Search for the cell housing the specified text and yield its (X, Y) center coordinate. 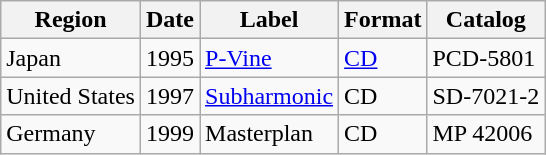
1997 (170, 96)
Date (170, 20)
1995 (170, 58)
Format (383, 20)
Catalog (486, 20)
Japan (71, 58)
Subharmonic (270, 96)
PCD-5801 (486, 58)
Masterplan (270, 134)
SD-7021-2 (486, 96)
P-Vine (270, 58)
United States (71, 96)
Region (71, 20)
Germany (71, 134)
Label (270, 20)
1999 (170, 134)
MP 42006 (486, 134)
